Locate the cell with the specified text and output its (x, y) center coordinate. 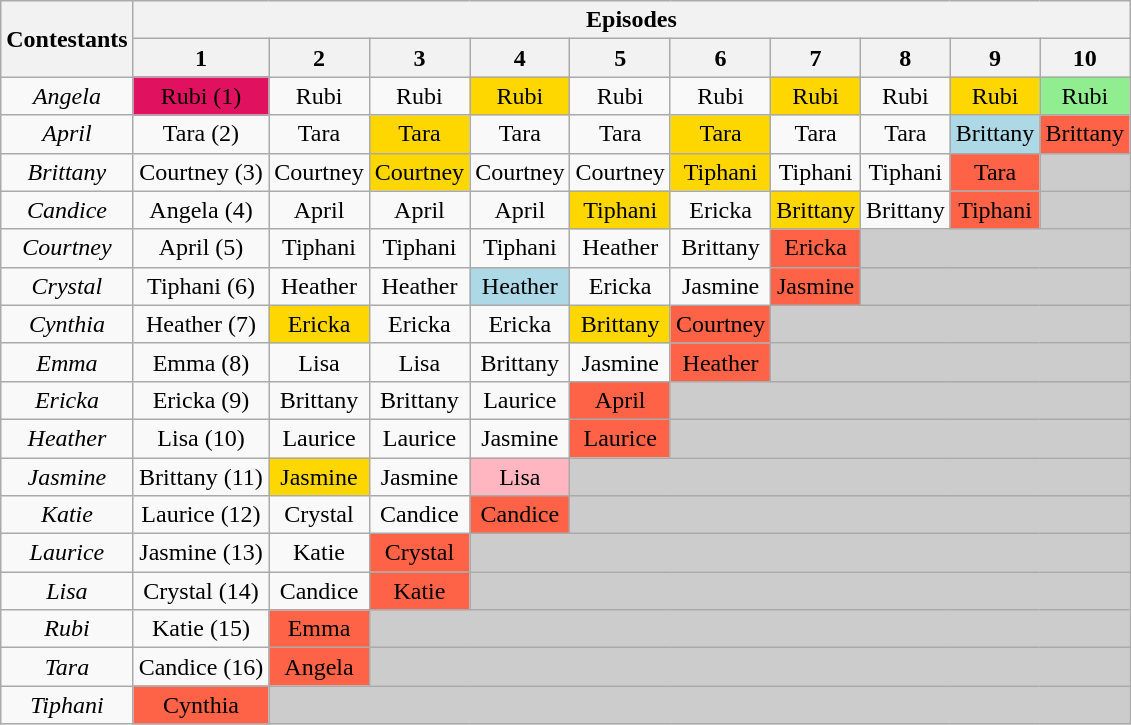
10 (1085, 58)
Lisa (10) (201, 438)
Courtney (3) (201, 172)
3 (419, 58)
Crystal (14) (201, 591)
5 (620, 58)
Ericka (9) (201, 400)
Angela (4) (201, 210)
April (5) (201, 248)
7 (816, 58)
Candice (16) (201, 667)
Brittany (11) (201, 477)
9 (995, 58)
2 (319, 58)
1 (201, 58)
Tara (2) (201, 134)
Contestants (67, 39)
Laurice (12) (201, 515)
8 (905, 58)
Tiphani (6) (201, 286)
Jasmine (13) (201, 553)
Rubi (1) (201, 96)
4 (520, 58)
6 (720, 58)
Emma (8) (201, 362)
Heather (7) (201, 324)
Katie (15) (201, 629)
Episodes (631, 20)
